Identify which cell holds the provided text, then report its [X, Y] central coordinate. 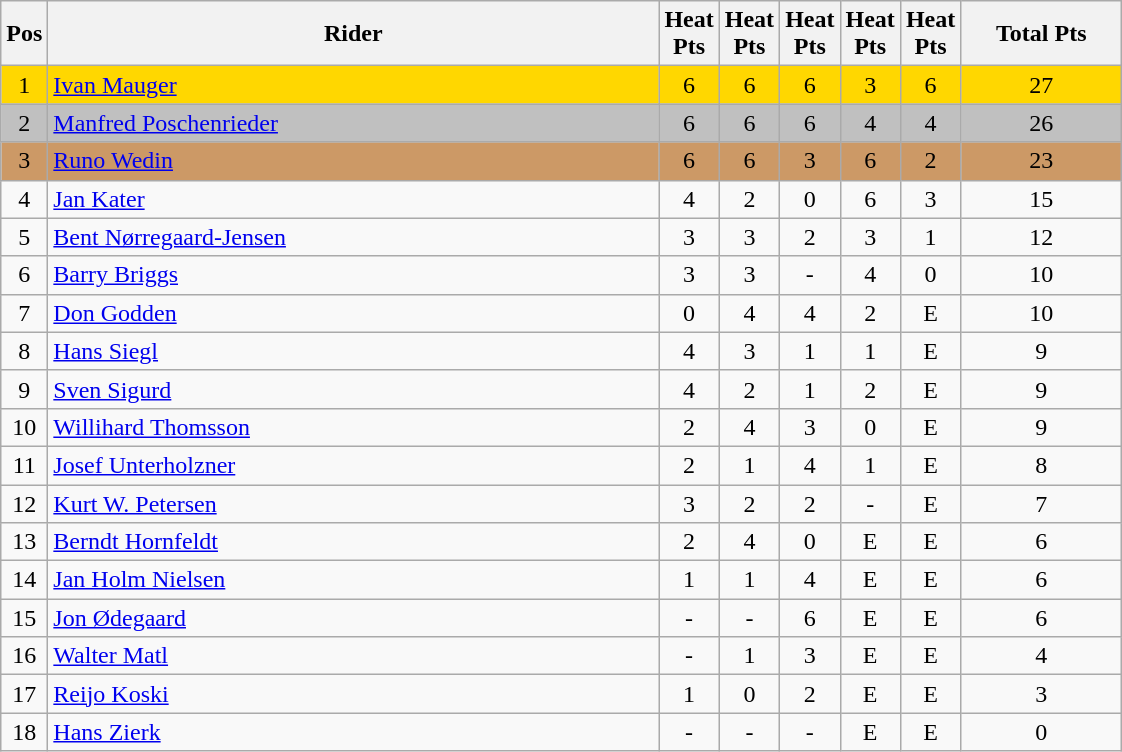
Josef Unterholzner [354, 465]
27 [1042, 85]
5 [24, 237]
13 [24, 542]
Hans Zierk [354, 732]
Jan Kater [354, 199]
Hans Siegl [354, 351]
Barry Briggs [354, 275]
Berndt Hornfeldt [354, 542]
Total Pts [1042, 34]
Sven Sigurd [354, 389]
Manfred Poschenrieder [354, 123]
14 [24, 580]
Kurt W. Petersen [354, 503]
23 [1042, 161]
Pos [24, 34]
18 [24, 732]
17 [24, 694]
Rider [354, 34]
Runo Wedin [354, 161]
Jon Ødegaard [354, 618]
Walter Matl [354, 656]
26 [1042, 123]
Jan Holm Nielsen [354, 580]
Willihard Thomsson [354, 427]
16 [24, 656]
11 [24, 465]
Reijo Koski [354, 694]
Bent Nørregaard-Jensen [354, 237]
Ivan Mauger [354, 85]
Don Godden [354, 313]
